Provide the [X, Y] coordinate of the cell's center where the given text is located.  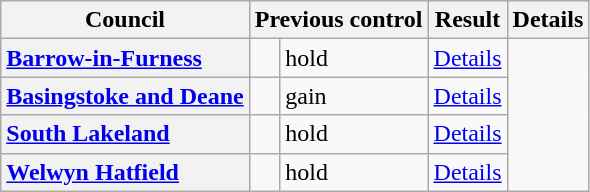
Barrow-in-Furness [125, 58]
Previous control [338, 20]
Basingstoke and Deane [125, 96]
Welwyn Hatfield [125, 172]
gain [354, 96]
South Lakeland [125, 134]
Council [125, 20]
Result [468, 20]
